Scan for the cell matching the given text and deliver its [X, Y] coordinate at center. 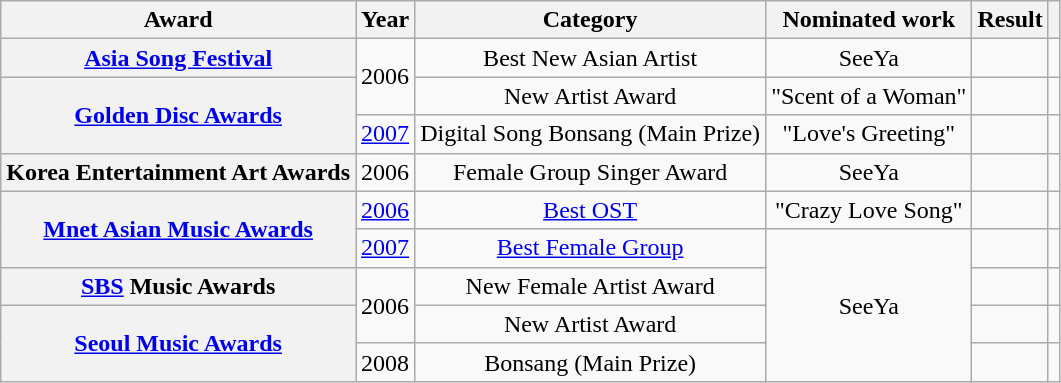
Category [590, 20]
Digital Song Bonsang (Main Prize) [590, 134]
SBS Music Awards [178, 286]
Best OST [590, 210]
"Scent of a Woman" [869, 96]
2008 [386, 362]
Nominated work [869, 20]
"Love's Greeting" [869, 134]
Best New Asian Artist [590, 58]
"Crazy Love Song" [869, 210]
Golden Disc Awards [178, 115]
Asia Song Festival [178, 58]
Result [1010, 20]
Award [178, 20]
Bonsang (Main Prize) [590, 362]
Seoul Music Awards [178, 343]
Female Group Singer Award [590, 172]
New Female Artist Award [590, 286]
Korea Entertainment Art Awards [178, 172]
Year [386, 20]
Mnet Asian Music Awards [178, 229]
Best Female Group [590, 248]
